Locate the cell with the specified text and output its [x, y] center coordinate. 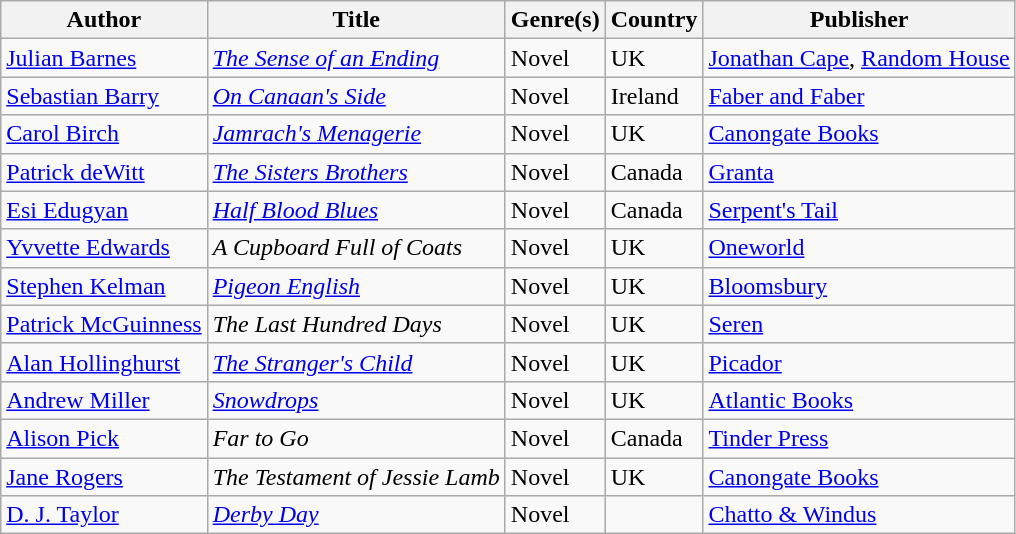
The Testament of Jessie Lamb [356, 477]
Jonathan Cape, Random House [859, 58]
Bloomsbury [859, 286]
Granta [859, 172]
Ireland [654, 96]
Chatto & Windus [859, 515]
Seren [859, 324]
Andrew Miller [104, 400]
Faber and Faber [859, 96]
Jane Rogers [104, 477]
Snowdrops [356, 400]
Picador [859, 362]
Publisher [859, 20]
Far to Go [356, 438]
Sebastian Barry [104, 96]
Tinder Press [859, 438]
Stephen Kelman [104, 286]
Alan Hollinghurst [104, 362]
On Canaan's Side [356, 96]
The Last Hundred Days [356, 324]
Serpent's Tail [859, 210]
Patrick deWitt [104, 172]
Yvvette Edwards [104, 248]
A Cupboard Full of Coats [356, 248]
Esi Edugyan [104, 210]
D. J. Taylor [104, 515]
The Stranger's Child [356, 362]
Julian Barnes [104, 58]
Country [654, 20]
Oneworld [859, 248]
Derby Day [356, 515]
Atlantic Books [859, 400]
Patrick McGuinness [104, 324]
Half Blood Blues [356, 210]
Author [104, 20]
Alison Pick [104, 438]
Carol Birch [104, 134]
Pigeon English [356, 286]
The Sisters Brothers [356, 172]
Title [356, 20]
Genre(s) [555, 20]
Jamrach's Menagerie [356, 134]
The Sense of an Ending [356, 58]
